Provide the [x, y] coordinate of the cell's center where the given text is located.  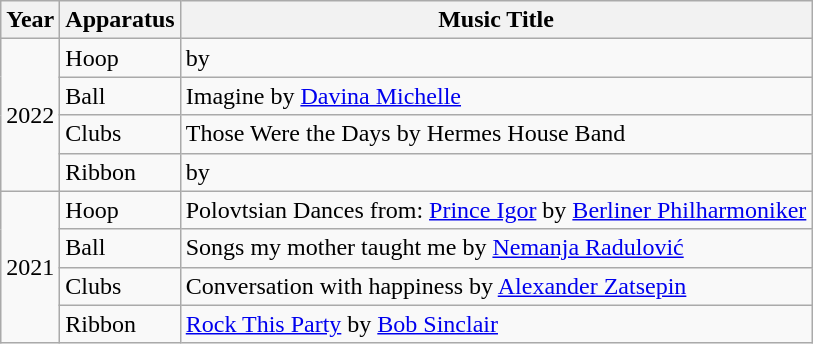
2021 [30, 267]
Music Title [496, 20]
Rock This Party by Bob Sinclair [496, 324]
2022 [30, 115]
Year [30, 20]
Those Were the Days by Hermes House Band [496, 134]
Apparatus [120, 20]
Conversation with happiness by Alexander Zatsepin [496, 286]
Polovtsian Dances from: Prince Igor by Berliner Philharmoniker [496, 210]
Songs my mother taught me by Nemanja Radulović [496, 248]
Imagine by Davina Michelle [496, 96]
